Locate the cell with the specified text and output its (X, Y) center coordinate. 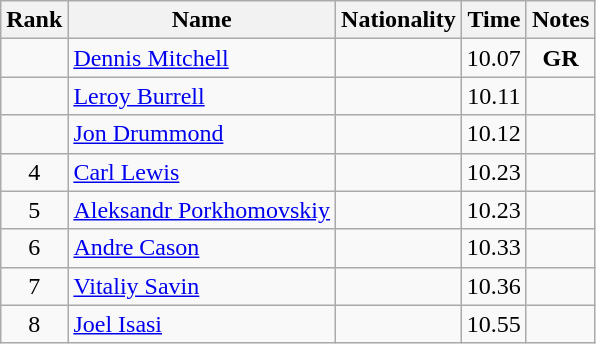
10.12 (494, 134)
Dennis Mitchell (202, 58)
Carl Lewis (202, 172)
10.11 (494, 96)
Time (494, 20)
10.36 (494, 286)
Rank (34, 20)
Nationality (399, 20)
Name (202, 20)
Jon Drummond (202, 134)
10.55 (494, 324)
GR (560, 58)
10.33 (494, 248)
Andre Cason (202, 248)
5 (34, 210)
Joel Isasi (202, 324)
Aleksandr Porkhomovskiy (202, 210)
4 (34, 172)
7 (34, 286)
Notes (560, 20)
8 (34, 324)
Vitaliy Savin (202, 286)
6 (34, 248)
Leroy Burrell (202, 96)
10.07 (494, 58)
